Provide the [x, y] coordinate of the cell's center where the given text is located.  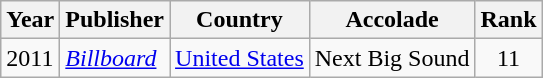
United States [240, 58]
Year [30, 20]
Publisher [115, 20]
Rank [508, 20]
Billboard [115, 58]
2011 [30, 58]
Country [240, 20]
Next Big Sound [392, 58]
Accolade [392, 20]
11 [508, 58]
